From the cell containing the given text, extract its center point as [x, y] coordinate. 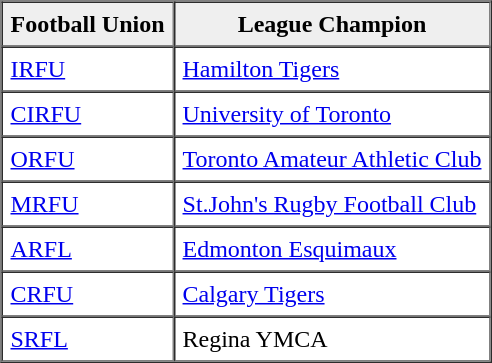
Football Union [88, 24]
Toronto Amateur Athletic Club [332, 158]
MRFU [88, 204]
IRFU [88, 68]
University of Toronto [332, 114]
SRFL [88, 338]
CIRFU [88, 114]
Hamilton Tigers [332, 68]
CRFU [88, 294]
Edmonton Esquimaux [332, 248]
Calgary Tigers [332, 294]
League Champion [332, 24]
Regina YMCA [332, 338]
ORFU [88, 158]
ARFL [88, 248]
St.John's Rugby Football Club [332, 204]
